Detect which cell encompasses the target text, then output its (x, y) center coordinate. 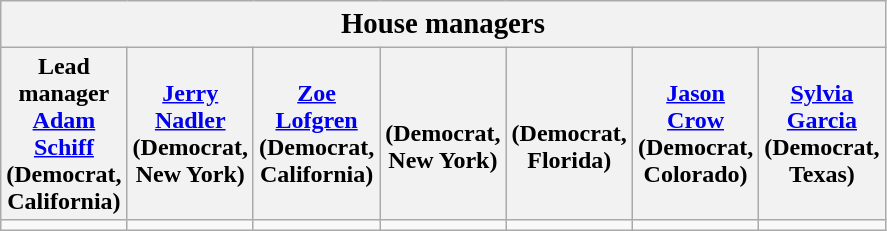
Jerry Nadler(Democrat, New York) (190, 134)
(Democrat, Florida) (569, 134)
(Democrat, New York) (443, 134)
Jason Crow(Democrat, Colorado) (695, 134)
Zoe Lofgren(Democrat, California) (316, 134)
Sylvia Garcia(Democrat, Texas) (822, 134)
Lead managerAdam Schiff(Democrat, California) (64, 134)
House managers (443, 24)
